Return the (x, y) coordinate for the center point of the cell that contains the specified text.  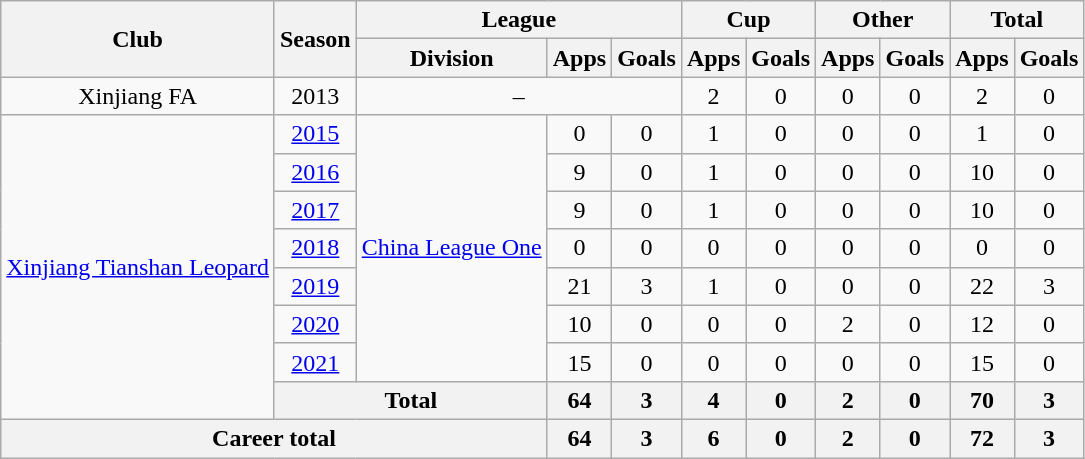
72 (982, 438)
2013 (315, 96)
Cup (748, 20)
– (518, 96)
4 (713, 400)
Xinjiang Tianshan Leopard (138, 267)
21 (579, 286)
2015 (315, 134)
2016 (315, 172)
22 (982, 286)
2021 (315, 362)
League (518, 20)
2017 (315, 210)
70 (982, 400)
2019 (315, 286)
Season (315, 39)
Division (452, 58)
2020 (315, 324)
Career total (274, 438)
Other (883, 20)
12 (982, 324)
China League One (452, 248)
Club (138, 39)
6 (713, 438)
2018 (315, 248)
Xinjiang FA (138, 96)
